Locate the cell with the specified text and output its (X, Y) center coordinate. 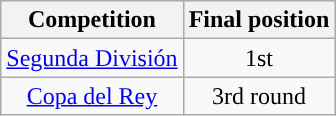
Competition (92, 20)
3rd round (259, 96)
Copa del Rey (92, 96)
1st (259, 58)
Segunda División (92, 58)
Final position (259, 20)
